Return the (X, Y) coordinate for the center point of the cell that contains the specified text.  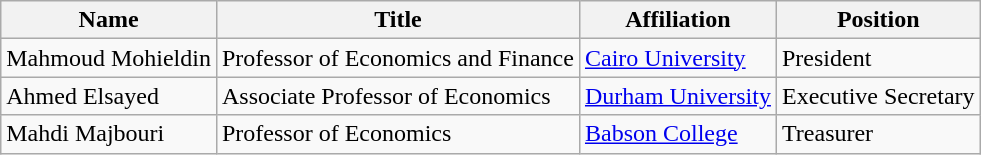
Affiliation (678, 20)
Mahmoud Mohieldin (109, 58)
Cairo University (678, 58)
Babson College (678, 134)
Professor of Economics (398, 134)
Ahmed Elsayed (109, 96)
Name (109, 20)
Treasurer (878, 134)
Executive Secretary (878, 96)
Title (398, 20)
President (878, 58)
Durham University (678, 96)
Professor of Economics and Finance (398, 58)
Position (878, 20)
Associate Professor of Economics (398, 96)
Mahdi Majbouri (109, 134)
